Detect which cell encompasses the target text, then output its [x, y] center coordinate. 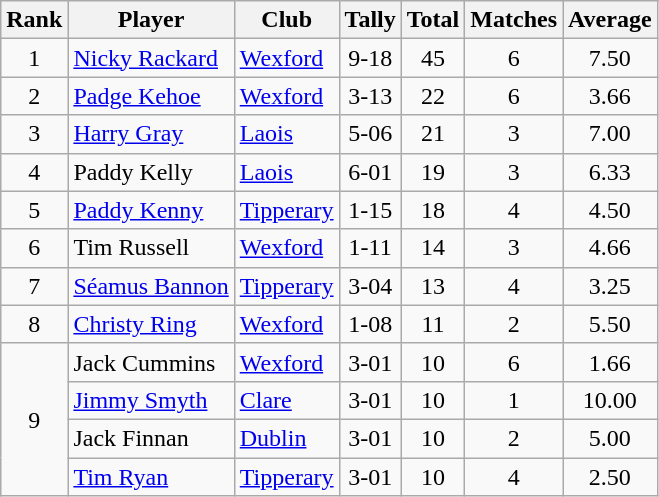
Rank [34, 20]
1-15 [370, 210]
11 [433, 324]
3-13 [370, 96]
3.66 [610, 96]
21 [433, 134]
3-04 [370, 286]
Dublin [286, 438]
Harry Gray [151, 134]
Club [286, 20]
13 [433, 286]
2.50 [610, 477]
Tim Ryan [151, 477]
Jack Finnan [151, 438]
6-01 [370, 172]
1-08 [370, 324]
19 [433, 172]
4.66 [610, 248]
18 [433, 210]
Tally [370, 20]
Clare [286, 400]
5.00 [610, 438]
5-06 [370, 134]
7.50 [610, 58]
9-18 [370, 58]
Christy Ring [151, 324]
Jack Cummins [151, 362]
Paddy Kenny [151, 210]
Séamus Bannon [151, 286]
45 [433, 58]
7 [34, 286]
1-11 [370, 248]
14 [433, 248]
8 [34, 324]
10.00 [610, 400]
Nicky Rackard [151, 58]
1.66 [610, 362]
Padge Kehoe [151, 96]
Total [433, 20]
6.33 [610, 172]
7.00 [610, 134]
22 [433, 96]
Jimmy Smyth [151, 400]
5.50 [610, 324]
4.50 [610, 210]
Average [610, 20]
5 [34, 210]
Paddy Kelly [151, 172]
9 [34, 419]
Tim Russell [151, 248]
Player [151, 20]
3.25 [610, 286]
Matches [514, 20]
